Locate the cell with the specified text and output its [x, y] center coordinate. 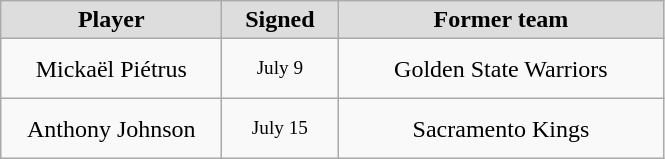
Mickaël Piétrus [112, 69]
Anthony Johnson [112, 129]
Golden State Warriors [501, 69]
Sacramento Kings [501, 129]
Signed [280, 20]
Former team [501, 20]
Player [112, 20]
July 9 [280, 69]
July 15 [280, 129]
